Capture the cell that displays the provided text and extract its (x, y) central coordinate. 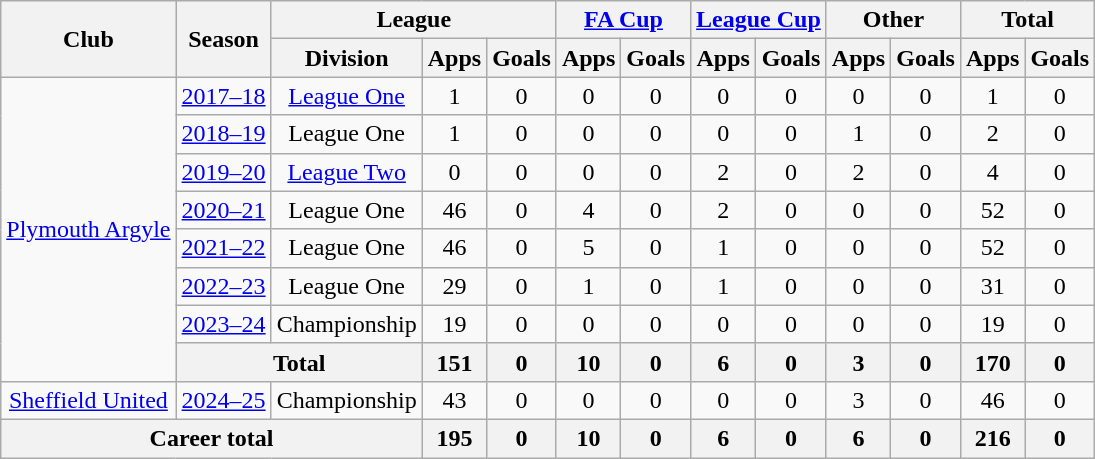
2022–23 (224, 286)
43 (454, 400)
216 (992, 438)
League Two (346, 172)
195 (454, 438)
League (414, 20)
Other (893, 20)
League Cup (759, 20)
2019–20 (224, 172)
151 (454, 362)
2017–18 (224, 96)
2018–19 (224, 134)
Season (224, 39)
31 (992, 286)
Sheffield United (88, 400)
Career total (212, 438)
FA Cup (623, 20)
29 (454, 286)
Club (88, 39)
170 (992, 362)
2024–25 (224, 400)
2021–22 (224, 248)
2020–21 (224, 210)
5 (588, 248)
Plymouth Argyle (88, 229)
Division (346, 58)
2023–24 (224, 324)
